Identify which cell holds the provided text, then report its [X, Y] central coordinate. 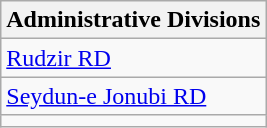
Seydun-e Jonubi RD [134, 96]
Rudzir RD [134, 58]
Administrative Divisions [134, 20]
